Extract the (x, y) coordinate from the center of the cell holding the provided text.  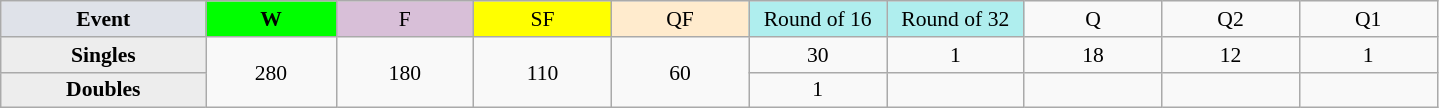
F (405, 19)
SF (543, 19)
Event (104, 19)
30 (818, 55)
Doubles (104, 90)
Singles (104, 55)
Round of 16 (818, 19)
Q2 (1231, 19)
60 (680, 72)
12 (1231, 55)
W (271, 19)
18 (1093, 55)
Q1 (1368, 19)
Round of 32 (955, 19)
QF (680, 19)
180 (405, 72)
Q (1093, 19)
110 (543, 72)
280 (271, 72)
